Detect which cell encompasses the target text, then output its (x, y) center coordinate. 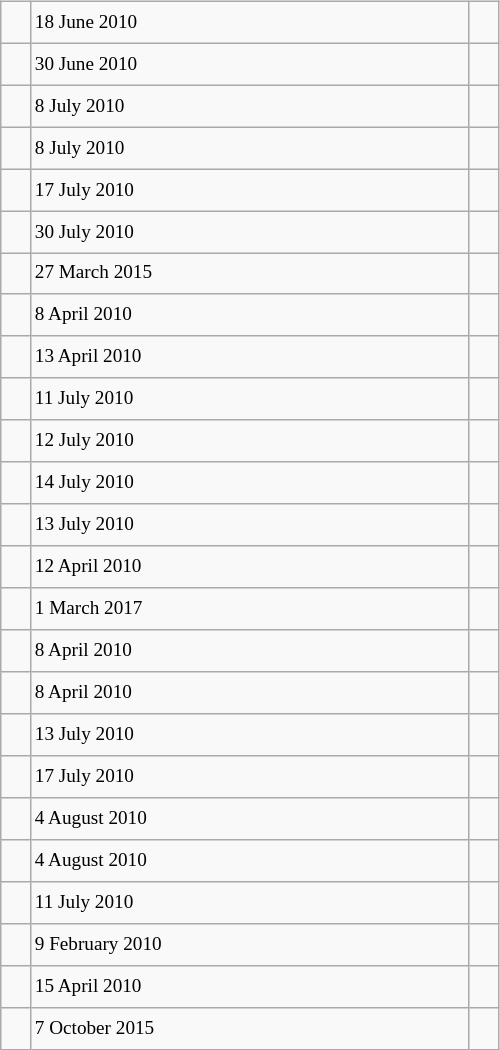
27 March 2015 (250, 274)
7 October 2015 (250, 1028)
30 July 2010 (250, 232)
1 March 2017 (250, 609)
12 April 2010 (250, 567)
18 June 2010 (250, 22)
30 June 2010 (250, 64)
13 April 2010 (250, 357)
14 July 2010 (250, 483)
12 July 2010 (250, 441)
15 April 2010 (250, 986)
9 February 2010 (250, 944)
